Find where the given text appears and provide that cell's center as (x, y) coordinate. 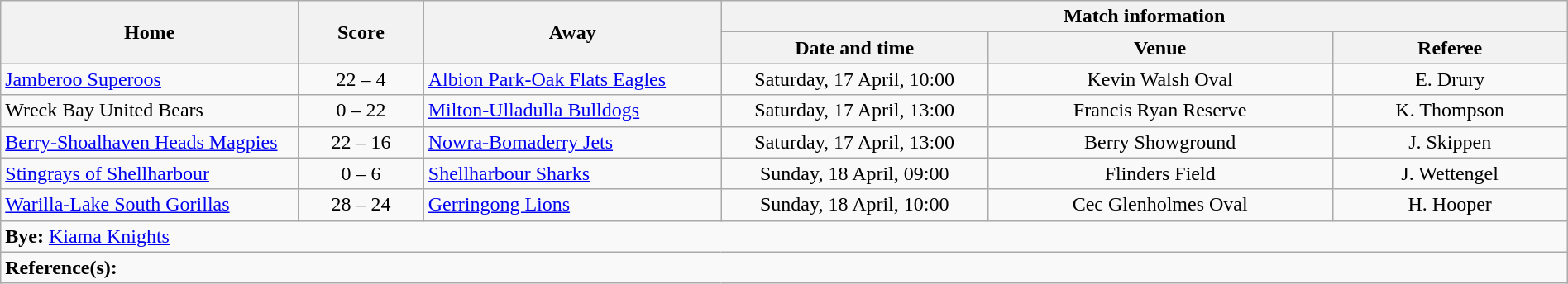
Reference(s): (784, 267)
Kevin Walsh Oval (1159, 79)
0 – 6 (361, 173)
Cec Glenholmes Oval (1159, 205)
Date and time (854, 48)
Sunday, 18 April, 10:00 (854, 205)
J. Wettengel (1450, 173)
H. Hooper (1450, 205)
0 – 22 (361, 111)
Match information (1145, 17)
22 – 16 (361, 142)
Home (150, 32)
Berry-Shoalhaven Heads Magpies (150, 142)
Flinders Field (1159, 173)
Bye: Kiama Knights (784, 236)
Warilla-Lake South Gorillas (150, 205)
Nowra-Bomaderry Jets (572, 142)
Referee (1450, 48)
Gerringong Lions (572, 205)
Albion Park-Oak Flats Eagles (572, 79)
Berry Showground (1159, 142)
Francis Ryan Reserve (1159, 111)
Stingrays of Shellharbour (150, 173)
Away (572, 32)
Saturday, 17 April, 10:00 (854, 79)
Score (361, 32)
Milton-Ulladulla Bulldogs (572, 111)
Sunday, 18 April, 09:00 (854, 173)
Wreck Bay United Bears (150, 111)
Jamberoo Superoos (150, 79)
28 – 24 (361, 205)
Shellharbour Sharks (572, 173)
22 – 4 (361, 79)
Venue (1159, 48)
J. Skippen (1450, 142)
K. Thompson (1450, 111)
E. Drury (1450, 79)
